Output the [X, Y] coordinate of the center of the cell containing the given text.  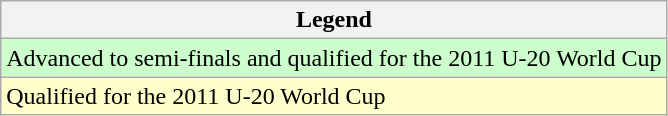
Legend [334, 20]
Qualified for the 2011 U-20 World Cup [334, 96]
Advanced to semi-finals and qualified for the 2011 U-20 World Cup [334, 58]
